Pinpoint the cell where the given text exists, returning its (X, Y) midpoint coordinate. 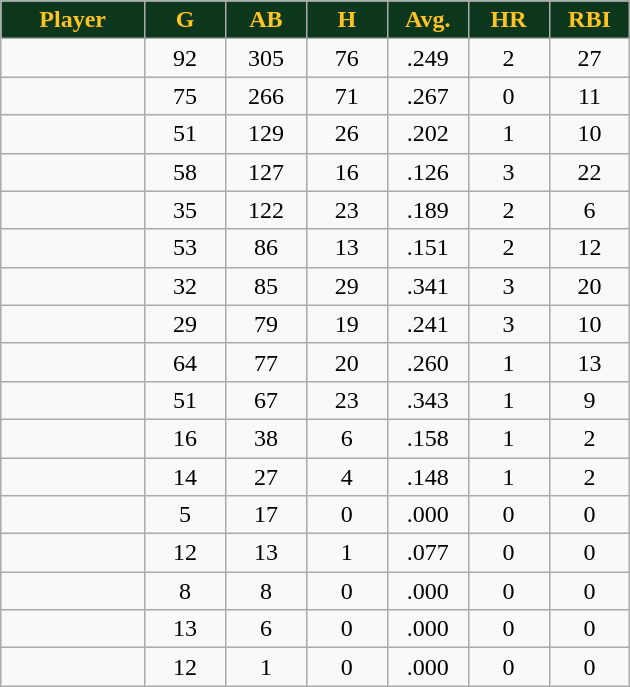
G (186, 20)
11 (590, 96)
Player (73, 20)
17 (266, 515)
Avg. (428, 20)
.077 (428, 553)
92 (186, 58)
22 (590, 172)
.267 (428, 96)
.202 (428, 134)
76 (346, 58)
266 (266, 96)
.126 (428, 172)
.341 (428, 286)
85 (266, 286)
.343 (428, 400)
.189 (428, 210)
32 (186, 286)
RBI (590, 20)
9 (590, 400)
86 (266, 248)
4 (346, 477)
H (346, 20)
38 (266, 438)
58 (186, 172)
26 (346, 134)
.241 (428, 324)
305 (266, 58)
.260 (428, 362)
67 (266, 400)
14 (186, 477)
.249 (428, 58)
35 (186, 210)
122 (266, 210)
64 (186, 362)
79 (266, 324)
.148 (428, 477)
.158 (428, 438)
127 (266, 172)
.151 (428, 248)
5 (186, 515)
75 (186, 96)
53 (186, 248)
HR (508, 20)
77 (266, 362)
19 (346, 324)
129 (266, 134)
71 (346, 96)
AB (266, 20)
